Find where the given text appears and provide that cell's center as (X, Y) coordinate. 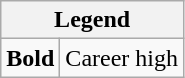
Legend (92, 20)
Bold (30, 58)
Career high (122, 58)
